Extract the (x, y) coordinate from the center of the cell holding the provided text.  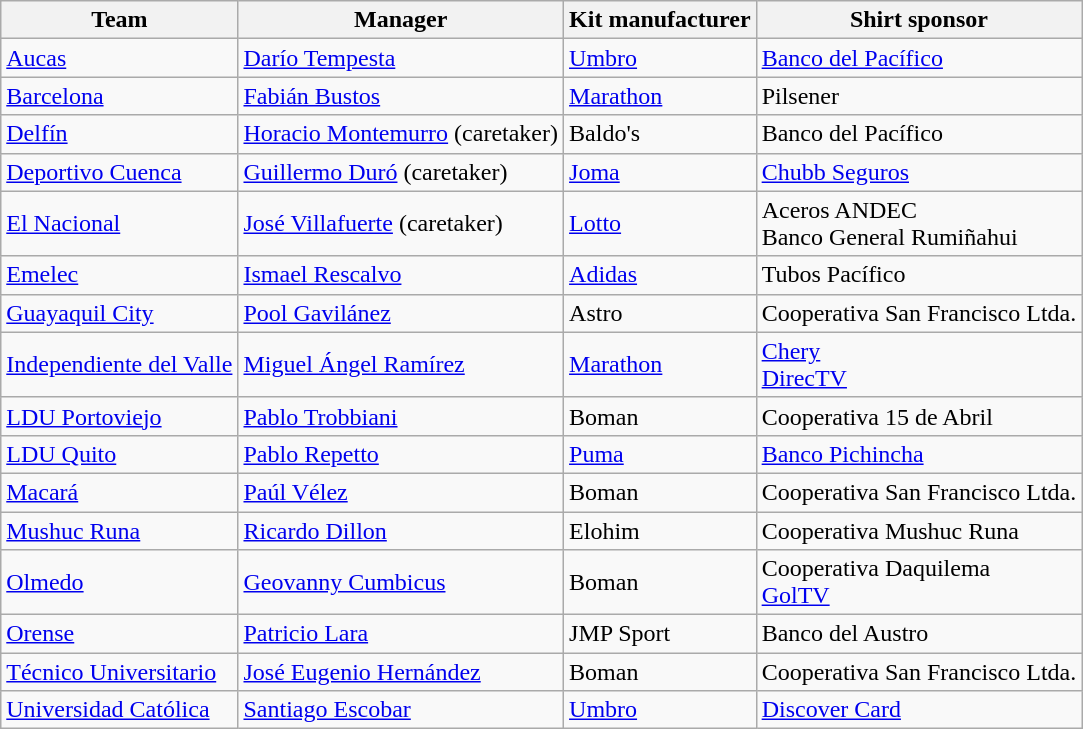
Orense (120, 634)
Elohim (660, 531)
José Villafuerte (caretaker) (401, 224)
Paúl Vélez (401, 492)
Geovanny Cumbicus (401, 582)
Manager (401, 20)
Guayaquil City (120, 313)
Puma (660, 454)
Miguel Ángel Ramírez (401, 364)
Patricio Lara (401, 634)
Cooperativa 15 de Abril (919, 416)
Banco del Austro (919, 634)
Pool Gavilánez (401, 313)
Emelec (120, 275)
Ricardo Dillon (401, 531)
José Eugenio Hernández (401, 672)
LDU Portoviejo (120, 416)
Macará (120, 492)
Aucas (120, 58)
CheryDirecTV (919, 364)
Discover Card (919, 710)
Cooperativa Mushuc Runa (919, 531)
Delfín (120, 134)
Joma (660, 172)
Banco Pichincha (919, 454)
LDU Quito (120, 454)
Horacio Montemurro (caretaker) (401, 134)
Kit manufacturer (660, 20)
Chubb Seguros (919, 172)
Independiente del Valle (120, 364)
Tubos Pacífico (919, 275)
Deportivo Cuenca (120, 172)
Lotto (660, 224)
Adidas (660, 275)
Mushuc Runa (120, 531)
Técnico Universitario (120, 672)
Santiago Escobar (401, 710)
Guillermo Duró (caretaker) (401, 172)
JMP Sport (660, 634)
Fabián Bustos (401, 96)
Team (120, 20)
Universidad Católica (120, 710)
Aceros ANDECBanco General Rumiñahui (919, 224)
Cooperativa DaquilemaGolTV (919, 582)
Barcelona (120, 96)
Astro (660, 313)
El Nacional (120, 224)
Olmedo (120, 582)
Shirt sponsor (919, 20)
Pablo Repetto (401, 454)
Pilsener (919, 96)
Pablo Trobbiani (401, 416)
Ismael Rescalvo (401, 275)
Darío Tempesta (401, 58)
Baldo's (660, 134)
